Find where the given text appears and provide that cell's center as (x, y) coordinate. 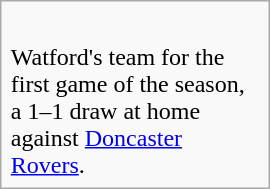
Watford's team for the first game of the season, a 1–1 draw at home against Doncaster Rovers. (134, 111)
